Search for the cell housing the specified text and yield its [X, Y] center coordinate. 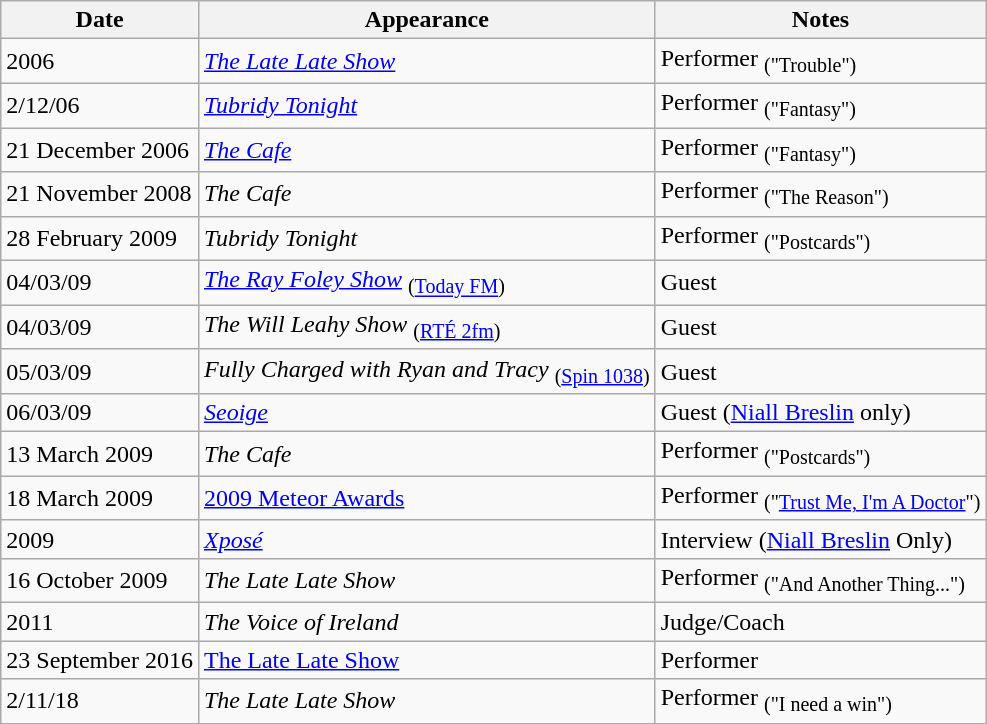
Performer ("And Another Thing...") [820, 580]
2011 [100, 622]
Date [100, 20]
Fully Charged with Ryan and Tracy (Spin 1038) [426, 371]
2006 [100, 61]
Performer ("Trouble") [820, 61]
Seoige [426, 413]
21 December 2006 [100, 150]
06/03/09 [100, 413]
The Ray Foley Show (Today FM) [426, 283]
21 November 2008 [100, 194]
Performer [820, 660]
Xposé [426, 539]
Performer ("The Reason") [820, 194]
2/12/06 [100, 105]
2/11/18 [100, 701]
16 October 2009 [100, 580]
Performer ("Trust Me, I'm A Doctor") [820, 498]
13 March 2009 [100, 454]
Guest (Niall Breslin only) [820, 413]
28 February 2009 [100, 238]
Notes [820, 20]
Judge/Coach [820, 622]
Performer ("I need a win") [820, 701]
05/03/09 [100, 371]
Appearance [426, 20]
The Will Leahy Show (RTÉ 2fm) [426, 327]
2009 Meteor Awards [426, 498]
23 September 2016 [100, 660]
18 March 2009 [100, 498]
2009 [100, 539]
The Voice of Ireland [426, 622]
Interview (Niall Breslin Only) [820, 539]
